Search for the cell housing the specified text and yield its (x, y) center coordinate. 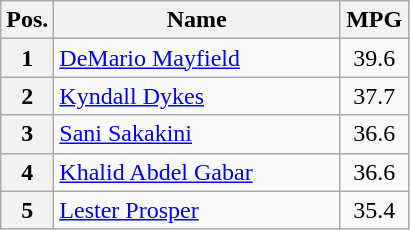
39.6 (374, 58)
MPG (374, 20)
Kyndall Dykes (197, 96)
Sani Sakakini (197, 134)
4 (28, 172)
37.7 (374, 96)
2 (28, 96)
DeMario Mayfield (197, 58)
Pos. (28, 20)
Khalid Abdel Gabar (197, 172)
3 (28, 134)
1 (28, 58)
35.4 (374, 210)
Lester Prosper (197, 210)
5 (28, 210)
Name (197, 20)
